Output the (x, y) coordinate of the center of the cell containing the given text.  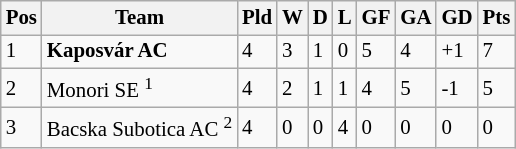
GA (416, 18)
D (320, 18)
Pos (22, 18)
Pld (257, 18)
-1 (456, 88)
+1 (456, 51)
Pts (497, 18)
GF (376, 18)
W (292, 18)
Team (140, 18)
L (345, 18)
7 (497, 51)
GD (456, 18)
Bacska Subotica AC 2 (140, 128)
Kaposvár AC (140, 51)
Monori SE 1 (140, 88)
